Identify which cell holds the provided text, then report its [x, y] central coordinate. 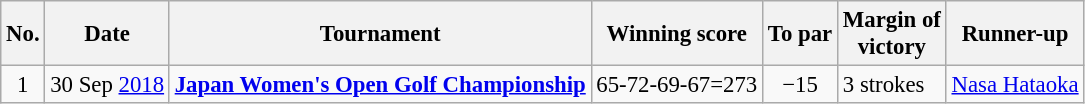
Winning score [677, 34]
65-72-69-67=273 [677, 85]
Nasa Hataoka [1015, 85]
Runner-up [1015, 34]
Japan Women's Open Golf Championship [380, 85]
Date [107, 34]
To par [800, 34]
−15 [800, 85]
Tournament [380, 34]
No. [23, 34]
Margin ofvictory [892, 34]
1 [23, 85]
30 Sep 2018 [107, 85]
3 strokes [892, 85]
